Output the (x, y) coordinate of the center of the cell containing the given text.  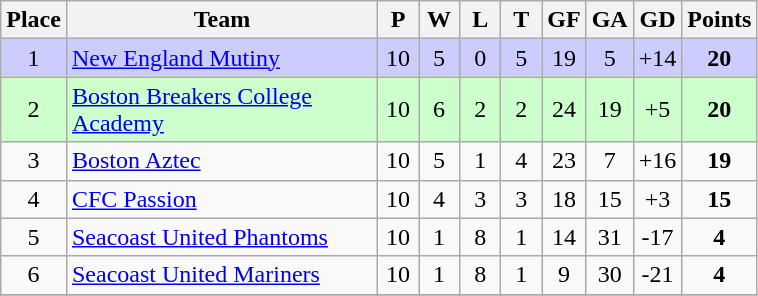
-21 (658, 275)
+5 (658, 110)
7 (610, 161)
Seacoast United Mariners (222, 275)
9 (564, 275)
CFC Passion (222, 199)
Team (222, 20)
Points (720, 20)
L (480, 20)
GF (564, 20)
W (440, 20)
31 (610, 237)
+14 (658, 58)
+16 (658, 161)
GA (610, 20)
T (522, 20)
24 (564, 110)
0 (480, 58)
GD (658, 20)
Seacoast United Phantoms (222, 237)
+3 (658, 199)
23 (564, 161)
-17 (658, 237)
30 (610, 275)
Place (34, 20)
P (398, 20)
Boston Aztec (222, 161)
14 (564, 237)
Boston Breakers College Academy (222, 110)
18 (564, 199)
New England Mutiny (222, 58)
